Return the (X, Y) coordinate for the center point of the cell that contains the specified text.  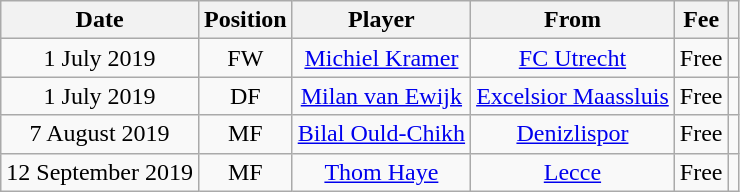
DF (245, 96)
From (573, 20)
FW (245, 58)
Bilal Ould-Chikh (381, 134)
Fee (701, 20)
Player (381, 20)
Milan van Ewijk (381, 96)
Michiel Kramer (381, 58)
Position (245, 20)
Denizlispor (573, 134)
12 September 2019 (100, 172)
Thom Haye (381, 172)
Date (100, 20)
Excelsior Maassluis (573, 96)
7 August 2019 (100, 134)
FC Utrecht (573, 58)
Lecce (573, 172)
